Output the [x, y] coordinate of the center of the cell containing the given text.  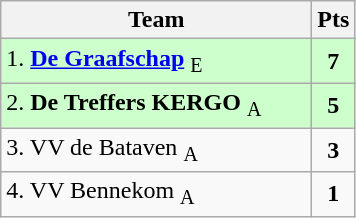
5 [334, 105]
3. VV de Bataven A [156, 150]
2. De Treffers KERGO A [156, 105]
7 [334, 61]
1. De Graafschap E [156, 61]
4. VV Bennekom A [156, 194]
3 [334, 150]
1 [334, 194]
Team [156, 20]
Pts [334, 20]
